Return (X, Y) of the center of cell containing provided text 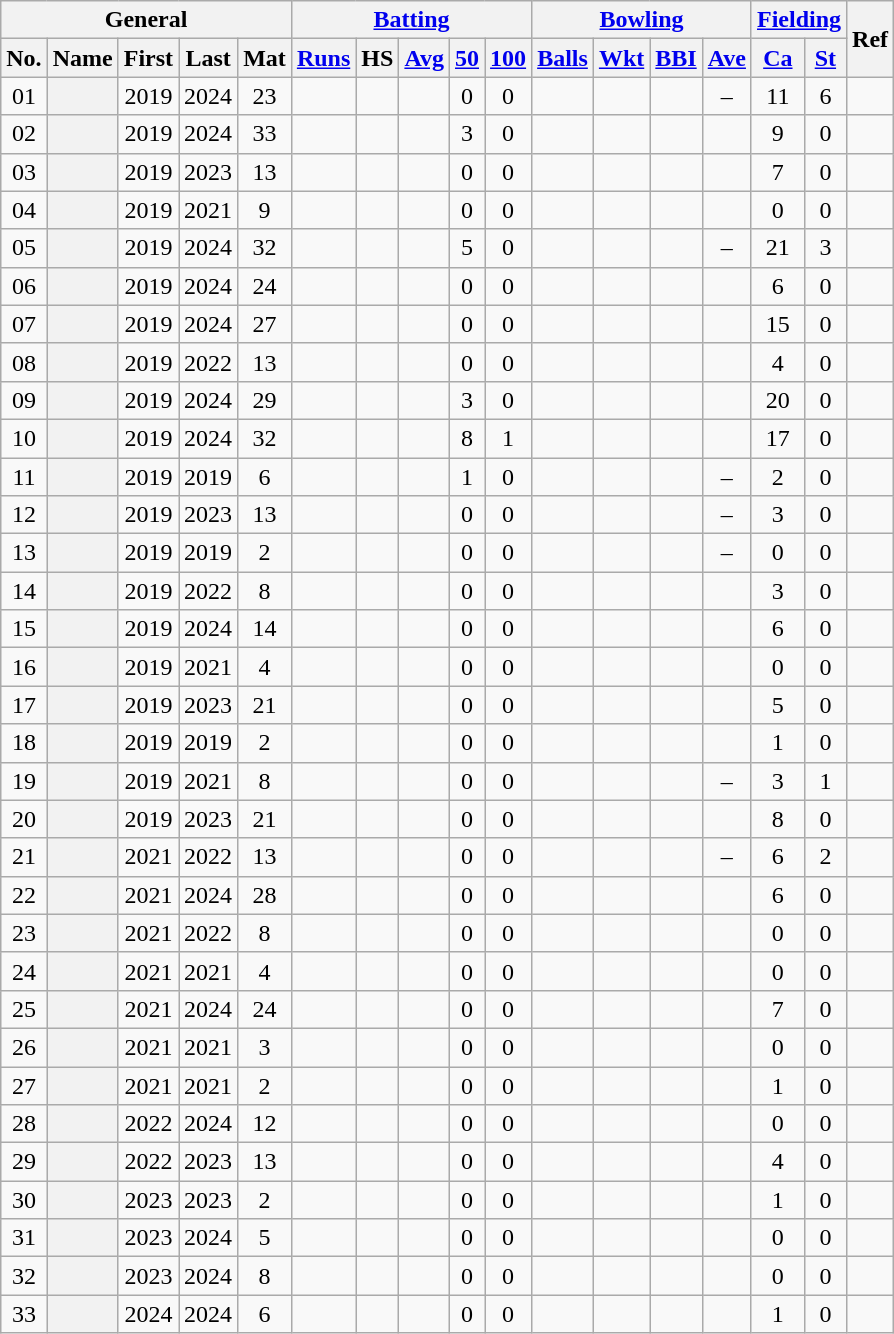
22 (24, 895)
Last (208, 58)
26 (24, 1047)
08 (24, 362)
31 (24, 1238)
50 (466, 58)
03 (24, 172)
Avg (424, 58)
07 (24, 324)
16 (24, 667)
100 (508, 58)
Wkt (621, 58)
Bowling (642, 20)
Fielding (798, 20)
05 (24, 248)
St (825, 58)
10 (24, 438)
Batting (411, 20)
30 (24, 1200)
First (148, 58)
General (146, 20)
Ref (870, 39)
04 (24, 210)
Ave (726, 58)
Balls (563, 58)
No. (24, 58)
18 (24, 743)
Ca (778, 58)
HS (378, 58)
Runs (323, 58)
Name (82, 58)
02 (24, 134)
BBI (676, 58)
19 (24, 781)
Mat (265, 58)
06 (24, 286)
01 (24, 96)
25 (24, 1009)
09 (24, 400)
